Output the (x, y) coordinate of the center of the cell containing the given text.  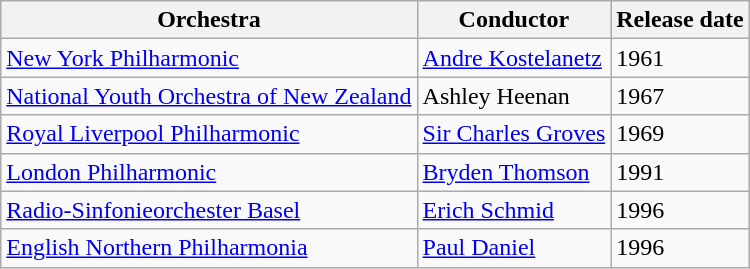
English Northern Philharmonia (209, 248)
Bryden Thomson (514, 172)
Orchestra (209, 20)
Paul Daniel (514, 248)
New York Philharmonic (209, 58)
London Philharmonic (209, 172)
National Youth Orchestra of New Zealand (209, 96)
Release date (680, 20)
Erich Schmid (514, 210)
Royal Liverpool Philharmonic (209, 134)
Ashley Heenan (514, 96)
1961 (680, 58)
Radio-Sinfonieorchester Basel (209, 210)
1991 (680, 172)
Sir Charles Groves (514, 134)
1967 (680, 96)
1969 (680, 134)
Conductor (514, 20)
Andre Kostelanetz (514, 58)
